Extract the (X, Y) coordinate from the center of the cell holding the provided text.  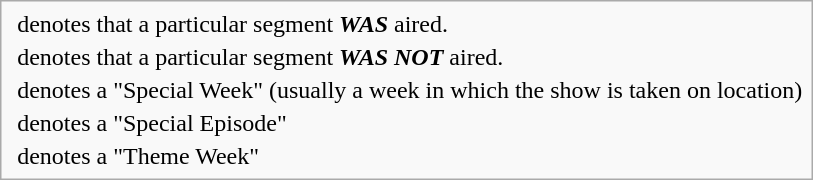
denotes a "Special Episode" (410, 123)
denotes that a particular segment WAS NOT aired. (410, 57)
denotes a "Special Week" (usually a week in which the show is taken on location) (410, 90)
denotes that a particular segment WAS aired. (410, 24)
denotes a "Theme Week" (410, 156)
